Find where the given text appears and provide that cell's center as [X, Y] coordinate. 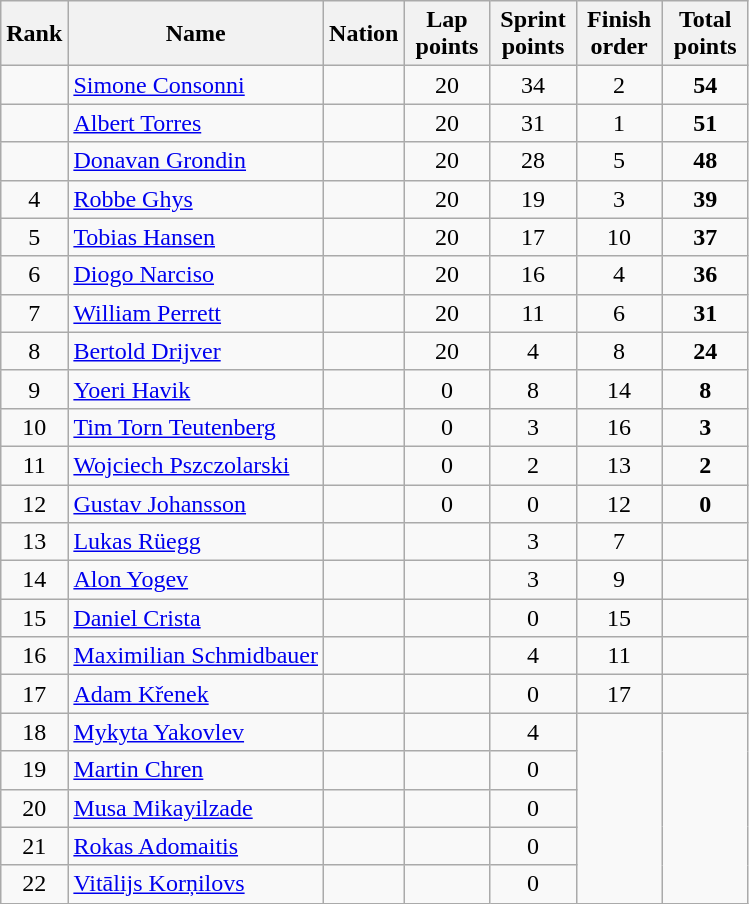
24 [705, 351]
28 [533, 161]
Mykyta Yakovlev [196, 732]
Rokas Adomaitis [196, 846]
Bertold Drijver [196, 351]
Lap points [447, 34]
22 [34, 884]
Martin Chren [196, 770]
Simone Consonni [196, 85]
Name [196, 34]
Alon Yogev [196, 580]
Musa Mikayilzade [196, 808]
Robbe Ghys [196, 199]
18 [34, 732]
Sprint points [533, 34]
1 [619, 123]
Lukas Rüegg [196, 542]
Adam Křenek [196, 694]
48 [705, 161]
Gustav Johansson [196, 503]
Nation [364, 34]
Daniel Crista [196, 618]
Maximilian Schmidbauer [196, 656]
Tobias Hansen [196, 237]
Rank [34, 34]
Albert Torres [196, 123]
34 [533, 85]
William Perrett [196, 313]
21 [34, 846]
Finish order [619, 34]
Vitālijs Korņilovs [196, 884]
Diogo Narciso [196, 275]
51 [705, 123]
36 [705, 275]
Yoeri Havik [196, 389]
39 [705, 199]
Donavan Grondin [196, 161]
Wojciech Pszczolarski [196, 465]
Total points [705, 34]
37 [705, 237]
Tim Torn Teutenberg [196, 427]
54 [705, 85]
